Output the [X, Y] coordinate of the center of the cell containing the given text.  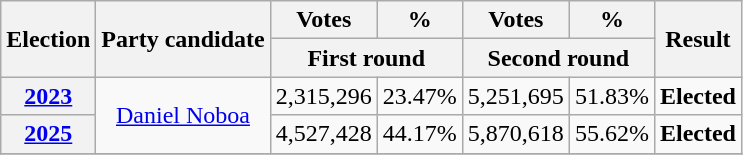
55.62% [612, 134]
First round [366, 58]
2023 [48, 96]
51.83% [612, 96]
44.17% [420, 134]
Result [698, 39]
Second round [558, 58]
23.47% [420, 96]
2,315,296 [324, 96]
5,251,695 [516, 96]
Party candidate [183, 39]
5,870,618 [516, 134]
4,527,428 [324, 134]
Election [48, 39]
Daniel Noboa [183, 115]
2025 [48, 134]
